Search for the cell housing the specified text and yield its (X, Y) center coordinate. 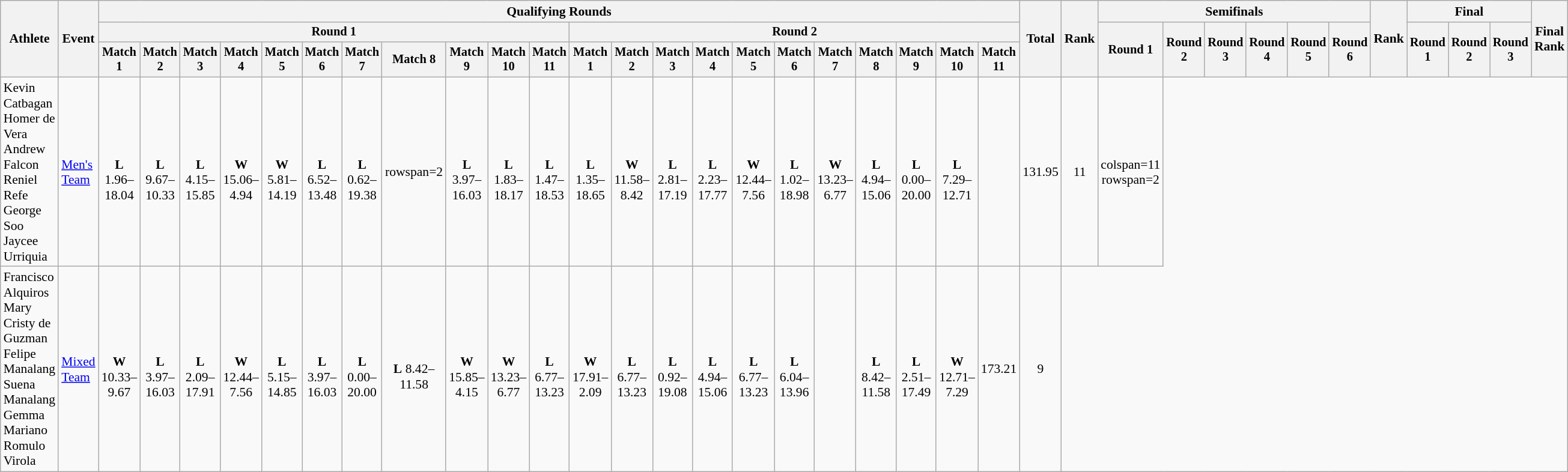
colspan=11 rowspan=2 (1131, 172)
Semifinals (1234, 11)
11 (1080, 172)
L 1.96–18.04 (119, 172)
L 1.35–18.65 (590, 172)
L 2.23–17.77 (713, 172)
L 6.52–13.48 (322, 172)
W 15.85–4.15 (466, 369)
Round 6 (1349, 49)
L 4.15–15.85 (201, 172)
Francisco AlquirosMary Cristy de GuzmanFelipe ManalangSuena ManalangGemma MarianoRomulo Virola (29, 369)
Mixed Team (78, 369)
Final (1469, 11)
Men's Team (78, 172)
9 (1041, 369)
L 0.62–19.38 (362, 172)
Final Rank (1550, 38)
W 11.58–8.42 (632, 172)
L 1.47–18.53 (549, 172)
L 1.02–18.98 (794, 172)
L 7.29–12.71 (956, 172)
W 10.33–9.67 (119, 369)
W 17.91–2.09 (590, 369)
W 5.81–14.19 (282, 172)
L 2.51–17.49 (917, 369)
L 0.92–19.08 (673, 369)
Qualifying Rounds (559, 11)
Event (78, 38)
L 1.83–18.17 (508, 172)
Round 4 (1266, 49)
rowspan=2 (414, 172)
Kevin CatbaganHomer de VeraAndrew FalconReniel RefeGeorge SooJaycee Urriquia (29, 172)
Athlete (29, 38)
Round 5 (1308, 49)
L 6.04–13.96 (794, 369)
W 12.71–7.29 (956, 369)
131.95 (1041, 172)
L 5.15–14.85 (282, 369)
Total (1041, 38)
W 15.06–4.94 (240, 172)
L 2.81–17.19 (673, 172)
L 2.09–17.91 (201, 369)
173.21 (998, 369)
L 9.67–10.33 (160, 172)
